Find where the given text appears and provide that cell's center as (x, y) coordinate. 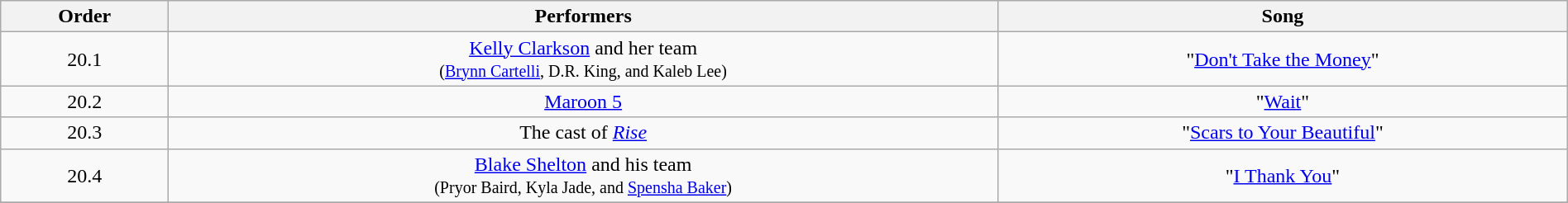
Blake Shelton and his team (Pryor Baird, Kyla Jade, and Spensha Baker) (584, 175)
20.4 (84, 175)
"Scars to Your Beautiful" (1284, 133)
20.3 (84, 133)
Order (84, 17)
20.1 (84, 59)
Maroon 5 (584, 101)
Kelly Clarkson and her team (Brynn Cartelli, D.R. King, and Kaleb Lee) (584, 59)
"Wait" (1284, 101)
Song (1284, 17)
"I Thank You" (1284, 175)
"Don't Take the Money" (1284, 59)
Performers (584, 17)
20.2 (84, 101)
The cast of Rise (584, 133)
